Return the (X, Y) coordinate for the center point of the cell that contains the specified text.  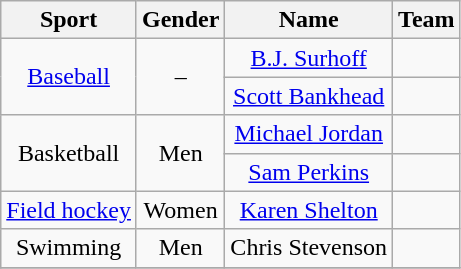
Michael Jordan (309, 134)
Field hockey (69, 210)
Basketball (69, 153)
Name (309, 20)
Baseball (69, 77)
– (180, 77)
Team (427, 20)
Chris Stevenson (309, 248)
Swimming (69, 248)
Sam Perkins (309, 172)
Sport (69, 20)
Gender (180, 20)
Women (180, 210)
Karen Shelton (309, 210)
Scott Bankhead (309, 96)
B.J. Surhoff (309, 58)
